Determine the (x, y) coordinate at the center of the cell enclosing the given text.  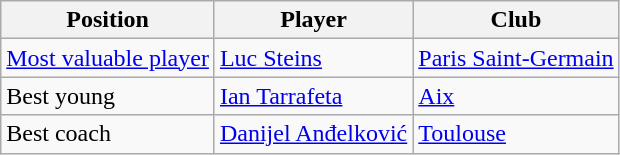
Aix (516, 96)
Best coach (108, 134)
Luc Steins (313, 58)
Club (516, 20)
Best young (108, 96)
Danijel Anđelković (313, 134)
Most valuable player (108, 58)
Player (313, 20)
Position (108, 20)
Paris Saint-Germain (516, 58)
Toulouse (516, 134)
Ian Tarrafeta (313, 96)
